Capture the cell that displays the provided text and extract its (X, Y) central coordinate. 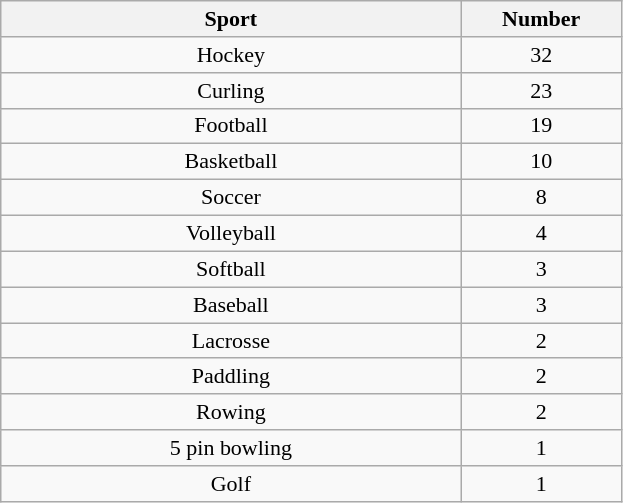
10 (541, 162)
32 (541, 55)
Softball (231, 269)
Football (231, 126)
8 (541, 198)
23 (541, 90)
19 (541, 126)
4 (541, 233)
Number (541, 19)
Golf (231, 484)
5 pin bowling (231, 448)
Hockey (231, 55)
Basketball (231, 162)
Sport (231, 19)
Curling (231, 90)
Lacrosse (231, 341)
Volleyball (231, 233)
Rowing (231, 412)
Baseball (231, 305)
Soccer (231, 198)
Paddling (231, 376)
